Pinpoint the cell where the given text exists, returning its (X, Y) midpoint coordinate. 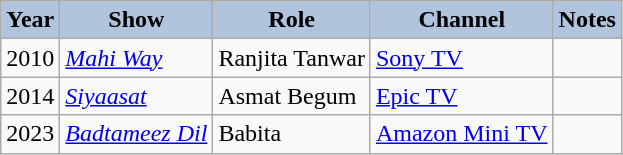
2023 (30, 134)
Amazon Mini TV (462, 134)
2010 (30, 58)
Epic TV (462, 96)
Babita (292, 134)
Show (136, 20)
Badtameez Dil (136, 134)
Role (292, 20)
Year (30, 20)
Notes (587, 20)
Ranjita Tanwar (292, 58)
Siyaasat (136, 96)
Asmat Begum (292, 96)
Channel (462, 20)
Mahi Way (136, 58)
2014 (30, 96)
Sony TV (462, 58)
